Return the (X, Y) coordinate for the center point of the cell that contains the specified text.  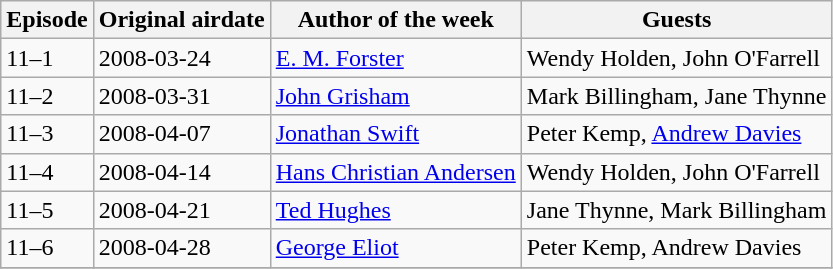
2008-03-24 (182, 58)
Jane Thynne, Mark Billingham (676, 210)
Guests (676, 20)
11–3 (47, 134)
2008-04-07 (182, 134)
Hans Christian Andersen (396, 172)
Original airdate (182, 20)
11–6 (47, 248)
Mark Billingham, Jane Thynne (676, 96)
Episode (47, 20)
Jonathan Swift (396, 134)
Author of the week (396, 20)
2008-04-28 (182, 248)
George Eliot (396, 248)
E. M. Forster (396, 58)
11–5 (47, 210)
Ted Hughes (396, 210)
2008-04-14 (182, 172)
John Grisham (396, 96)
11–4 (47, 172)
11–2 (47, 96)
2008-03-31 (182, 96)
2008-04-21 (182, 210)
11–1 (47, 58)
